Identify which cell holds the provided text, then report its [X, Y] central coordinate. 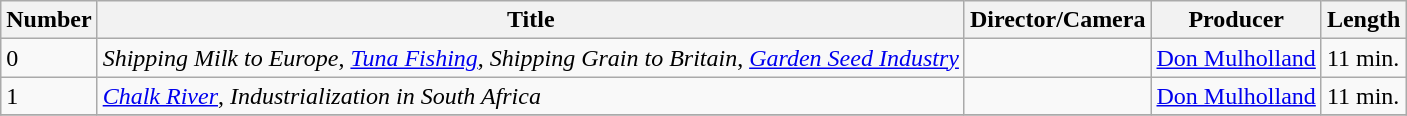
1 [49, 96]
Producer [1236, 20]
Chalk River, Industrialization in South Africa [530, 96]
Director/Camera [1058, 20]
Number [49, 20]
Length [1363, 20]
Shipping Milk to Europe, Tuna Fishing, Shipping Grain to Britain, Garden Seed Industry [530, 58]
Title [530, 20]
0 [49, 58]
